Scan for the cell matching the given text and deliver its [x, y] coordinate at center. 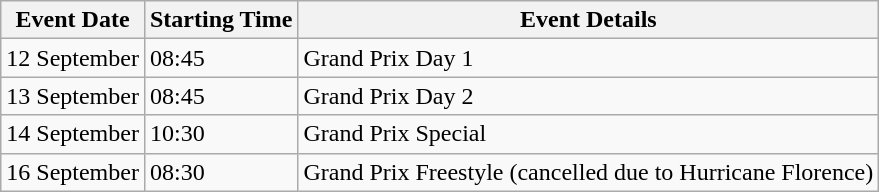
13 September [73, 96]
Event Details [588, 20]
08:30 [221, 172]
Grand Prix Special [588, 134]
14 September [73, 134]
Event Date [73, 20]
Starting Time [221, 20]
Grand Prix Day 1 [588, 58]
Grand Prix Freestyle (cancelled due to Hurricane Florence) [588, 172]
16 September [73, 172]
10:30 [221, 134]
12 September [73, 58]
Grand Prix Day 2 [588, 96]
